From the cell containing the given text, extract its center point as [x, y] coordinate. 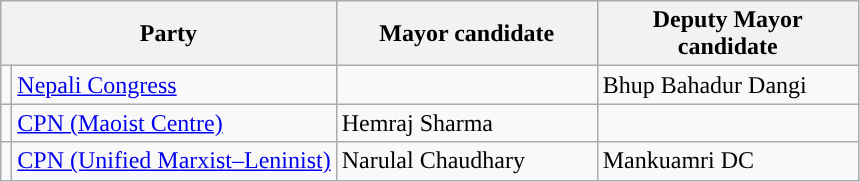
Party [168, 34]
Deputy Mayor candidate [728, 34]
CPN (Unified Marxist–Leninist) [174, 161]
Narulal Chaudhary [466, 161]
Mayor candidate [466, 34]
CPN (Maoist Centre) [174, 123]
Mankuamri DC [728, 161]
Nepali Congress [174, 85]
Hemraj Sharma [466, 123]
Bhup Bahadur Dangi [728, 85]
